For the text-containing cell, return its midpoint in (X, Y) coordinate format. 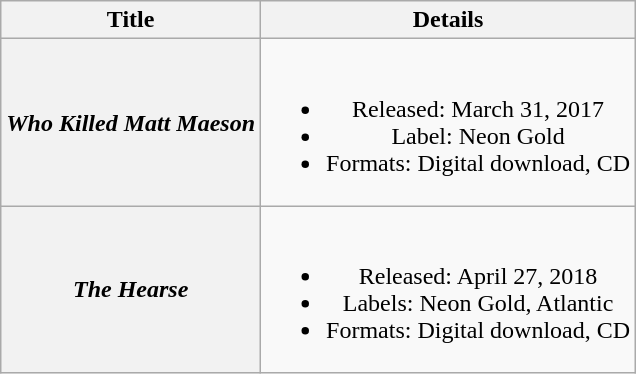
Released: March 31, 2017Label: Neon GoldFormats: Digital download, CD (448, 122)
Details (448, 20)
Released: April 27, 2018Labels: Neon Gold, AtlanticFormats: Digital download, CD (448, 290)
Who Killed Matt Maeson (131, 122)
Title (131, 20)
The Hearse (131, 290)
